Identify which cell holds the provided text, then report its (x, y) central coordinate. 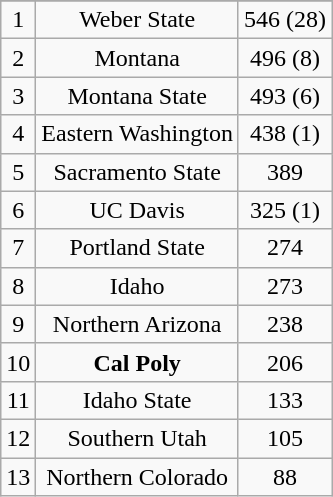
6 (18, 210)
273 (284, 286)
9 (18, 324)
13 (18, 477)
8 (18, 286)
11 (18, 400)
Weber State (138, 20)
438 (1) (284, 134)
4 (18, 134)
496 (8) (284, 58)
105 (284, 438)
133 (284, 400)
12 (18, 438)
389 (284, 172)
206 (284, 362)
Southern Utah (138, 438)
10 (18, 362)
Northern Arizona (138, 324)
88 (284, 477)
Idaho State (138, 400)
274 (284, 248)
Sacramento State (138, 172)
5 (18, 172)
493 (6) (284, 96)
UC Davis (138, 210)
Idaho (138, 286)
Eastern Washington (138, 134)
3 (18, 96)
1 (18, 20)
2 (18, 58)
325 (1) (284, 210)
Portland State (138, 248)
Northern Colorado (138, 477)
Cal Poly (138, 362)
7 (18, 248)
Montana (138, 58)
546 (28) (284, 20)
Montana State (138, 96)
238 (284, 324)
